Extract the [x, y] coordinate from the center of the cell holding the provided text.  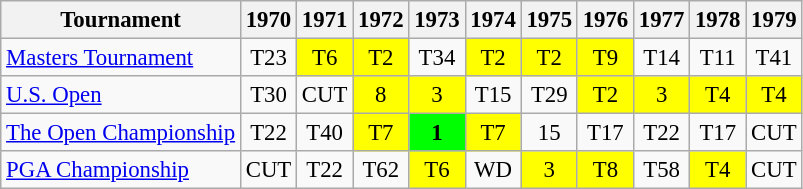
1972 [381, 20]
1977 [661, 20]
U.S. Open [121, 95]
Masters Tournament [121, 58]
1979 [774, 20]
T30 [268, 95]
Tournament [121, 20]
T8 [605, 170]
T14 [661, 58]
1971 [325, 20]
T15 [493, 95]
8 [381, 95]
1970 [268, 20]
1975 [549, 20]
1978 [718, 20]
1 [437, 133]
T40 [325, 133]
1973 [437, 20]
T34 [437, 58]
T23 [268, 58]
1976 [605, 20]
1974 [493, 20]
WD [493, 170]
The Open Championship [121, 133]
T58 [661, 170]
15 [549, 133]
PGA Championship [121, 170]
T9 [605, 58]
T11 [718, 58]
T29 [549, 95]
T62 [381, 170]
T41 [774, 58]
